For the text-containing cell, return its midpoint in [X, Y] coordinate format. 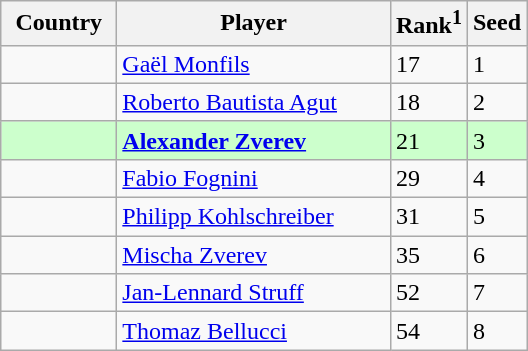
Gaël Monfils [254, 64]
Jan-Lennard Struff [254, 293]
Rank1 [428, 24]
5 [496, 217]
Philipp Kohlschreiber [254, 217]
8 [496, 331]
18 [428, 102]
Country [59, 24]
6 [496, 255]
Thomaz Bellucci [254, 331]
2 [496, 102]
54 [428, 331]
Roberto Bautista Agut [254, 102]
4 [496, 178]
3 [496, 140]
17 [428, 64]
31 [428, 217]
52 [428, 293]
Fabio Fognini [254, 178]
29 [428, 178]
Seed [496, 24]
Player [254, 24]
7 [496, 293]
Mischa Zverev [254, 255]
1 [496, 64]
21 [428, 140]
35 [428, 255]
Alexander Zverev [254, 140]
